Extract the (x, y) coordinate from the center of the cell holding the provided text.  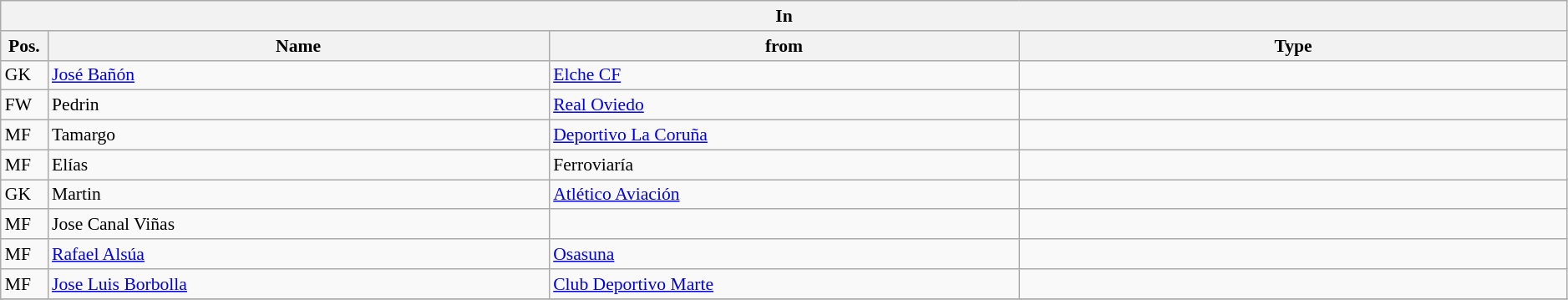
José Bañón (298, 75)
Ferroviaría (784, 165)
Type (1293, 46)
Tamargo (298, 135)
Elche CF (784, 75)
FW (24, 105)
Jose Luis Borbolla (298, 284)
Martin (298, 195)
Osasuna (784, 254)
Atlético Aviación (784, 195)
Real Oviedo (784, 105)
Jose Canal Viñas (298, 225)
Deportivo La Coruña (784, 135)
Rafael Alsúa (298, 254)
Pedrin (298, 105)
Name (298, 46)
from (784, 46)
Pos. (24, 46)
Elías (298, 165)
Club Deportivo Marte (784, 284)
In (784, 16)
